Search for the cell housing the specified text and yield its (X, Y) center coordinate. 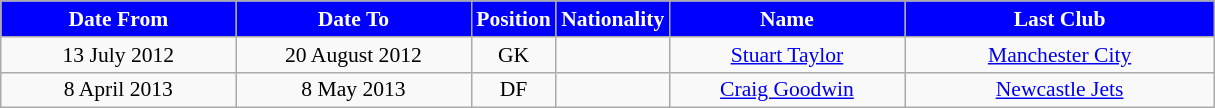
Date From (118, 19)
Stuart Taylor (786, 55)
13 July 2012 (118, 55)
8 April 2013 (118, 90)
GK (514, 55)
Manchester City (1060, 55)
Newcastle Jets (1060, 90)
Nationality (612, 19)
Name (786, 19)
8 May 2013 (354, 90)
20 August 2012 (354, 55)
DF (514, 90)
Date To (354, 19)
Last Club (1060, 19)
Craig Goodwin (786, 90)
Position (514, 19)
